Capture the cell that displays the provided text and extract its (x, y) central coordinate. 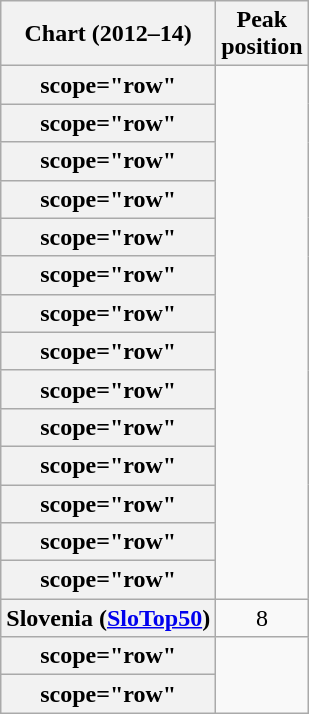
Peakposition (262, 34)
Chart (2012–14) (108, 34)
Slovenia (SloTop50) (108, 618)
8 (262, 618)
